Return the [x, y] coordinate for the center point of the cell that contains the specified text.  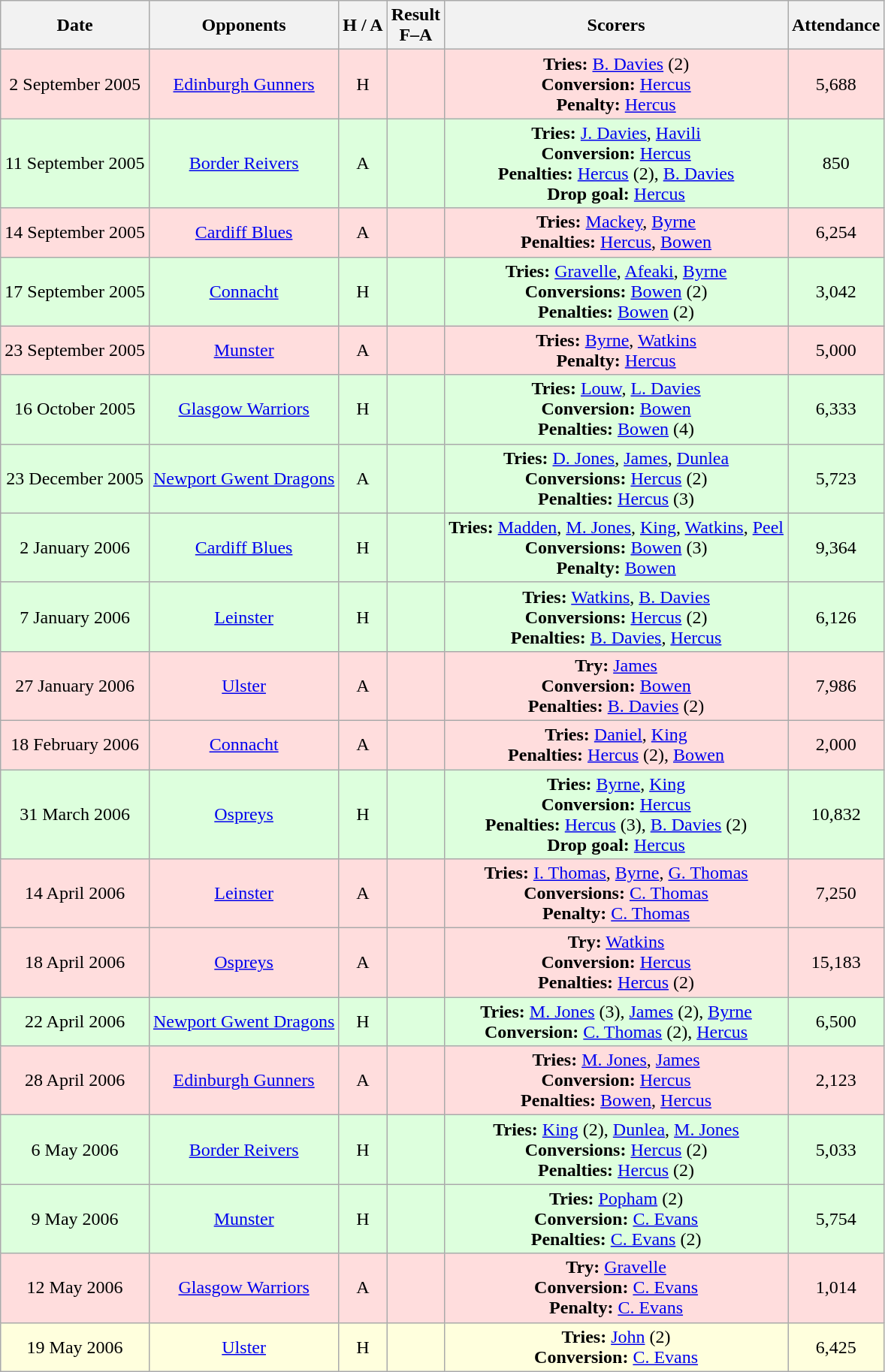
9,364 [835, 547]
31 March 2006 [75, 814]
17 September 2005 [75, 291]
19 May 2006 [75, 1347]
H / A [363, 26]
Tries: D. Jones, James, DunleaConversions: Hercus (2)Penalties: Hercus (3) [616, 478]
850 [835, 164]
Tries: Popham (2)Conversion: C. EvansPenalties: C. Evans (2) [616, 1219]
27 January 2006 [75, 686]
6,500 [835, 1021]
Tries: Byrne, WatkinsPenalty: Hercus [616, 350]
Tries: Madden, M. Jones, King, Watkins, PeelConversions: Bowen (3)Penalty: Bowen [616, 547]
Opponents [243, 26]
Tries: John (2)Conversion: C. Evans [616, 1347]
Tries: Louw, L. DaviesConversion: BowenPenalties: Bowen (4) [616, 409]
Tries: King (2), Dunlea, M. JonesConversions: Hercus (2)Penalties: Hercus (2) [616, 1150]
Tries: Mackey, ByrnePenalties: Hercus, Bowen [616, 233]
ResultF–A [415, 26]
5,754 [835, 1219]
6,425 [835, 1347]
14 September 2005 [75, 233]
6 May 2006 [75, 1150]
Tries: M. Jones, JamesConversion: HercusPenalties: Bowen, Hercus [616, 1081]
22 April 2006 [75, 1021]
5,000 [835, 350]
Tries: Daniel, KingPenalties: Hercus (2), Bowen [616, 745]
Try: JamesConversion: BowenPenalties: B. Davies (2) [616, 686]
5,033 [835, 1150]
23 September 2005 [75, 350]
9 May 2006 [75, 1219]
15,183 [835, 963]
Try: WatkinsConversion: HercusPenalties: Hercus (2) [616, 963]
2,000 [835, 745]
23 December 2005 [75, 478]
10,832 [835, 814]
14 April 2006 [75, 894]
Try: GravelleConversion: C. EvansPenalty: C. Evans [616, 1288]
16 October 2005 [75, 409]
18 February 2006 [75, 745]
1,014 [835, 1288]
Tries: Watkins, B. DaviesConversions: Hercus (2)Penalties: B. Davies, Hercus [616, 617]
Tries: J. Davies, HaviliConversion: HercusPenalties: Hercus (2), B. DaviesDrop goal: Hercus [616, 164]
2,123 [835, 1081]
11 September 2005 [75, 164]
2 January 2006 [75, 547]
Tries: I. Thomas, Byrne, G. ThomasConversions: C. ThomasPenalty: C. Thomas [616, 894]
5,688 [835, 84]
Tries: Gravelle, Afeaki, ByrneConversions: Bowen (2)Penalties: Bowen (2) [616, 291]
6,126 [835, 617]
12 May 2006 [75, 1288]
18 April 2006 [75, 963]
6,254 [835, 233]
7 January 2006 [75, 617]
Tries: B. Davies (2)Conversion: HercusPenalty: Hercus [616, 84]
28 April 2006 [75, 1081]
5,723 [835, 478]
Scorers [616, 26]
Attendance [835, 26]
7,250 [835, 894]
2 September 2005 [75, 84]
7,986 [835, 686]
Tries: M. Jones (3), James (2), ByrneConversion: C. Thomas (2), Hercus [616, 1021]
6,333 [835, 409]
Tries: Byrne, KingConversion: HercusPenalties: Hercus (3), B. Davies (2)Drop goal: Hercus [616, 814]
Date [75, 26]
3,042 [835, 291]
